From the cell containing the given text, extract its center point as [X, Y] coordinate. 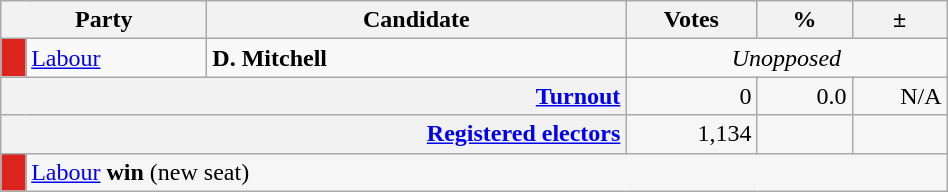
Labour win (new seat) [486, 172]
Candidate [416, 20]
± [900, 20]
Votes [692, 20]
D. Mitchell [416, 58]
Party [104, 20]
0.0 [804, 96]
Labour [116, 58]
% [804, 20]
Turnout [314, 96]
Unopposed [786, 58]
N/A [900, 96]
1,134 [692, 134]
0 [692, 96]
Registered electors [314, 134]
